Detect which cell encompasses the target text, then output its [x, y] center coordinate. 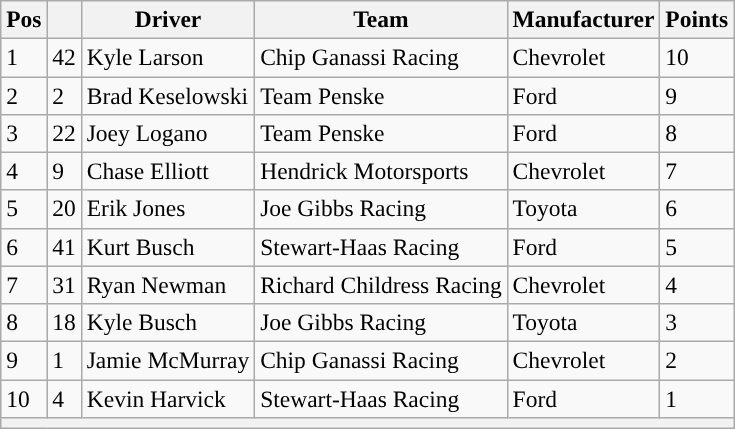
18 [64, 322]
Kyle Busch [168, 322]
Manufacturer [584, 19]
Kyle Larson [168, 57]
41 [64, 247]
Jamie McMurray [168, 360]
Points [697, 19]
Driver [168, 19]
Hendrick Motorsports [381, 171]
42 [64, 57]
Kevin Harvick [168, 398]
22 [64, 133]
Joey Logano [168, 133]
20 [64, 209]
Chase Elliott [168, 171]
Brad Keselowski [168, 95]
31 [64, 285]
Erik Jones [168, 209]
Richard Childress Racing [381, 285]
Pos [24, 19]
Ryan Newman [168, 285]
Kurt Busch [168, 247]
Team [381, 19]
